Detect which cell encompasses the target text, then output its (x, y) center coordinate. 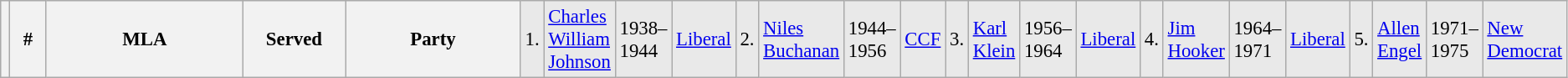
# (28, 39)
3. (957, 39)
New Democrat (1524, 39)
2. (747, 39)
Niles Buchanan (802, 39)
Charles William Johnson (579, 39)
CCF (923, 39)
5. (1361, 39)
Karl Klein (994, 39)
Served (294, 39)
1956–1964 (1048, 39)
Allen Engel (1400, 39)
4. (1152, 39)
Party (433, 39)
MLA (144, 39)
1944–1956 (872, 39)
Jim Hooker (1196, 39)
1938–1944 (643, 39)
1971–1975 (1455, 39)
1964–1971 (1258, 39)
1. (532, 39)
